Detect which cell encompasses the target text, then output its (X, Y) center coordinate. 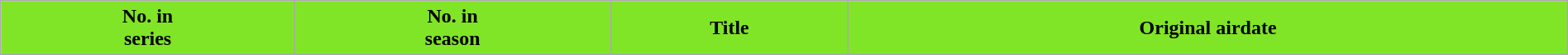
Title (729, 28)
No. inseries (148, 28)
No. inseason (452, 28)
Original airdate (1207, 28)
